Find where the given text appears and provide that cell's center as [X, Y] coordinate. 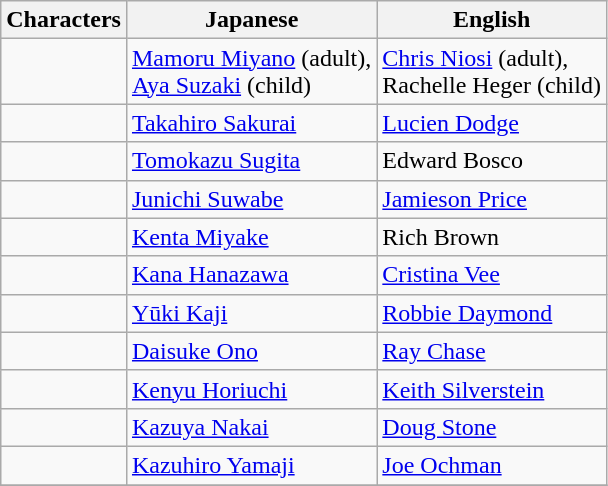
Kana Hanazawa [251, 275]
Edward Bosco [492, 161]
Junichi Suwabe [251, 199]
Lucien Dodge [492, 123]
Kenyu Horiuchi [251, 389]
Mamoru Miyano (adult),Aya Suzaki (child) [251, 72]
Yūki Kaji [251, 313]
Rich Brown [492, 237]
Japanese [251, 20]
Keith Silverstein [492, 389]
Takahiro Sakurai [251, 123]
Daisuke Ono [251, 351]
Jamieson Price [492, 199]
Characters [64, 20]
Robbie Daymond [492, 313]
Kazuhiro Yamaji [251, 465]
English [492, 20]
Ray Chase [492, 351]
Chris Niosi (adult),Rachelle Heger (child) [492, 72]
Cristina Vee [492, 275]
Joe Ochman [492, 465]
Doug Stone [492, 427]
Kazuya Nakai [251, 427]
Kenta Miyake [251, 237]
Tomokazu Sugita [251, 161]
